Extract the [x, y] coordinate from the center of the cell holding the provided text.  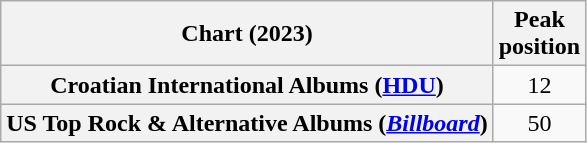
12 [539, 85]
Croatian International Albums (HDU) [247, 85]
Peakposition [539, 34]
US Top Rock & Alternative Albums (Billboard) [247, 123]
50 [539, 123]
Chart (2023) [247, 34]
